Return the (x, y) coordinate for the center point of the cell that contains the specified text.  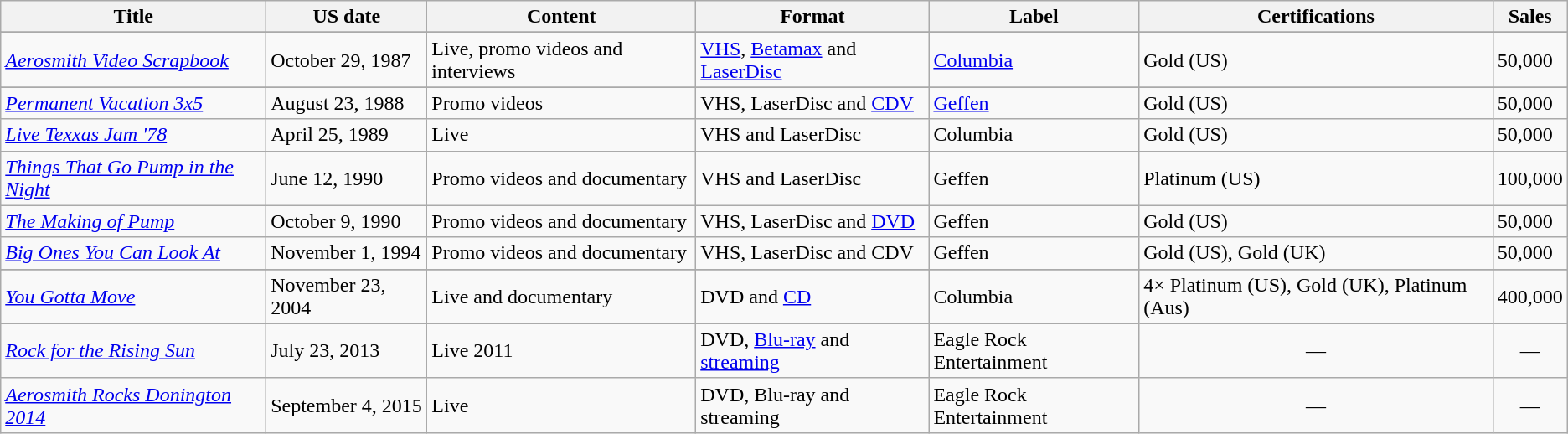
VHS, Betamax and LaserDisc (812, 60)
Gold (US), Gold (UK) (1316, 253)
Platinum (US) (1316, 178)
August 23, 1988 (347, 103)
100,000 (1529, 178)
Live 2011 (561, 350)
Aerosmith Rocks Donington 2014 (134, 406)
November 1, 1994 (347, 253)
Rock for the Rising Sun (134, 350)
Content (561, 17)
You Gotta Move (134, 297)
Aerosmith Video Scrapbook (134, 60)
US date (347, 17)
September 4, 2015 (347, 406)
Live and documentary (561, 297)
Title (134, 17)
Format (812, 17)
July 23, 2013 (347, 350)
Live Texxas Jam '78 (134, 135)
October 9, 1990 (347, 221)
November 23, 2004 (347, 297)
June 12, 1990 (347, 178)
October 29, 1987 (347, 60)
Big Ones You Can Look At (134, 253)
Sales (1529, 17)
Live, promo videos and interviews (561, 60)
April 25, 1989 (347, 135)
Things That Go Pump in the Night (134, 178)
Promo videos (561, 103)
The Making of Pump (134, 221)
Certifications (1316, 17)
400,000 (1529, 297)
VHS, LaserDisc and DVD (812, 221)
Permanent Vacation 3x5 (134, 103)
Label (1034, 17)
4× Platinum (US), Gold (UK), Platinum (Aus) (1316, 297)
DVD and CD (812, 297)
